Determine the [X, Y] coordinate at the center of the cell enclosing the given text.  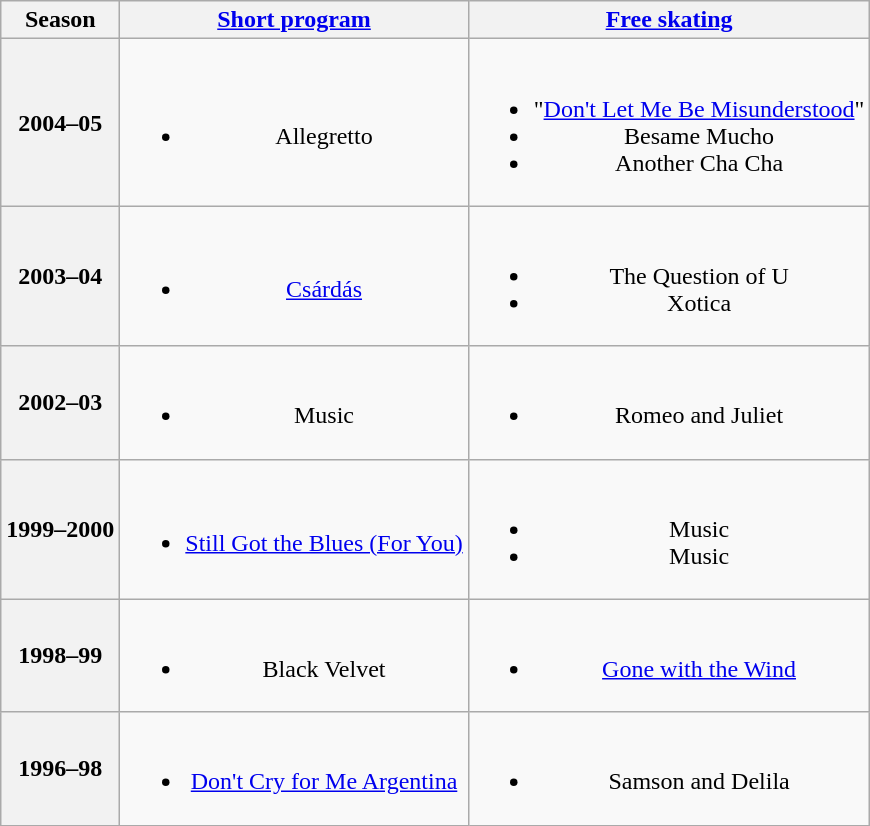
2003–04 [60, 276]
2002–03 [60, 402]
Gone with the Wind [669, 656]
1998–99 [60, 656]
Don't Cry for Me Argentina [294, 768]
Season [60, 20]
Music [294, 402]
Samson and Delila [669, 768]
Still Got the Blues (For You) [294, 529]
Short program [294, 20]
Csárdás [294, 276]
2004–05 [60, 122]
Romeo and Juliet [669, 402]
The Question of U Xotica [669, 276]
Allegretto [294, 122]
1996–98 [60, 768]
Black Velvet [294, 656]
"Don't Let Me Be Misunderstood" Besame MuchoAnother Cha Cha [669, 122]
Free skating [669, 20]
1999–2000 [60, 529]
Music Music [669, 529]
